Scan for the cell matching the given text and deliver its (x, y) coordinate at center. 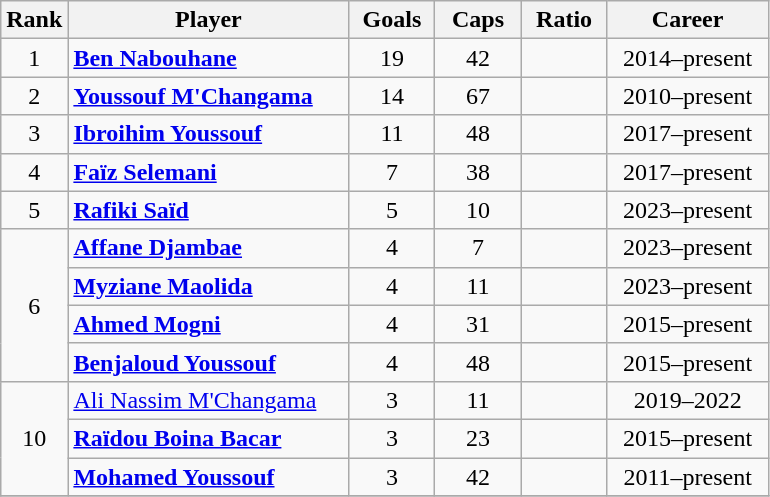
2010–present (688, 96)
2011–present (688, 477)
2 (34, 96)
67 (478, 96)
Affane Djambae (208, 248)
23 (478, 438)
Youssouf M'Changama (208, 96)
14 (392, 96)
Ahmed Mogni (208, 324)
2014–present (688, 58)
Mohamed Youssouf (208, 477)
Myziane Maolida (208, 286)
2019–2022 (688, 400)
Career (688, 20)
6 (34, 305)
Player (208, 20)
38 (478, 172)
Caps (478, 20)
Ratio (564, 20)
Benjaloud Youssouf (208, 362)
19 (392, 58)
Ali Nassim M'Changama (208, 400)
1 (34, 58)
Raïdou Boina Bacar (208, 438)
Ibroihim Youssouf (208, 134)
Ben Nabouhane (208, 58)
31 (478, 324)
Goals (392, 20)
Rafiki Saïd (208, 210)
Faïz Selemani (208, 172)
Rank (34, 20)
